Provide the (X, Y) coordinate of the cell's center where the given text is located.  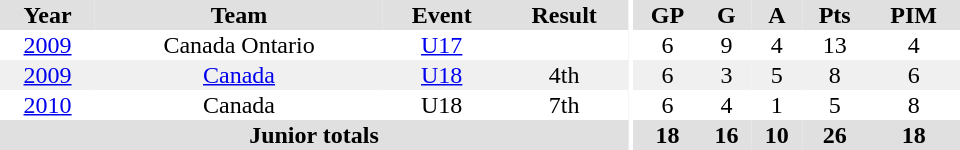
Team (239, 15)
Event (442, 15)
26 (834, 135)
1 (777, 105)
Canada Ontario (239, 45)
3 (726, 75)
9 (726, 45)
Pts (834, 15)
PIM (914, 15)
7th (564, 105)
2010 (48, 105)
Year (48, 15)
13 (834, 45)
GP (668, 15)
16 (726, 135)
A (777, 15)
Junior totals (314, 135)
10 (777, 135)
U17 (442, 45)
G (726, 15)
4th (564, 75)
Result (564, 15)
